Detect which cell encompasses the target text, then output its (x, y) center coordinate. 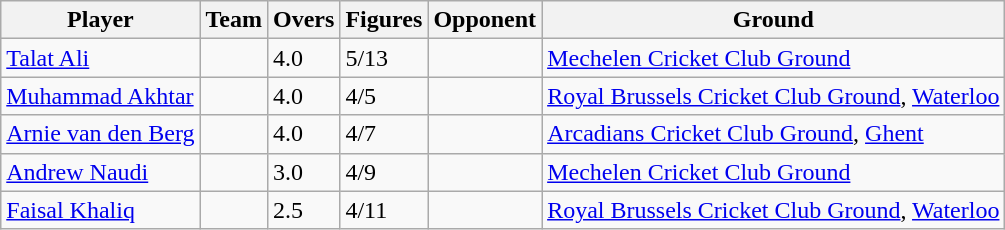
Arcadians Cricket Club Ground, Ghent (774, 134)
Figures (384, 20)
Muhammad Akhtar (100, 96)
Opponent (485, 20)
5/13 (384, 58)
Talat Ali (100, 58)
4/11 (384, 210)
Overs (304, 20)
Faisal Khaliq (100, 210)
Player (100, 20)
4/5 (384, 96)
4/7 (384, 134)
2.5 (304, 210)
4/9 (384, 172)
Ground (774, 20)
3.0 (304, 172)
Andrew Naudi (100, 172)
Team (234, 20)
Arnie van den Berg (100, 134)
